Return (X, Y) of the center of cell containing provided text 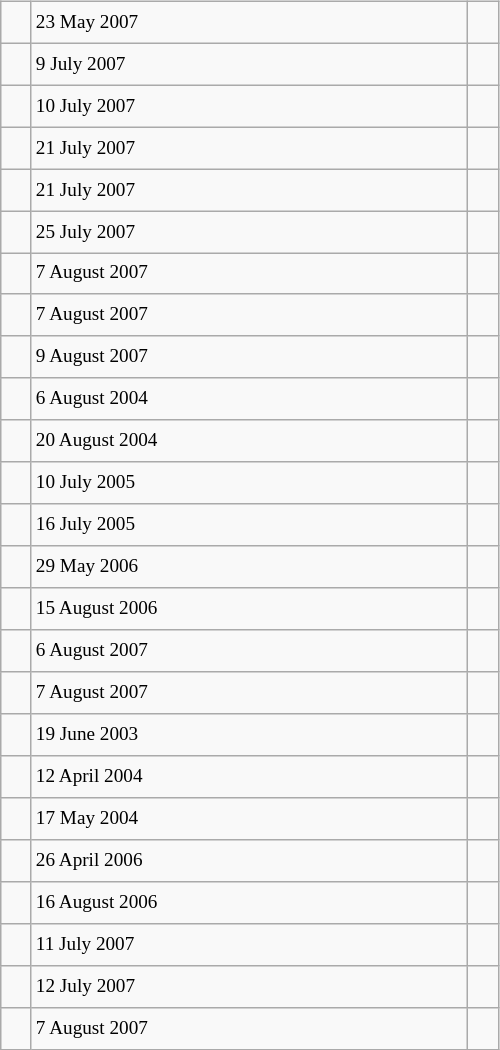
23 May 2007 (250, 22)
20 August 2004 (250, 441)
29 May 2006 (250, 567)
10 July 2005 (250, 483)
15 August 2006 (250, 609)
6 August 2007 (250, 651)
12 April 2004 (250, 777)
19 June 2003 (250, 735)
17 May 2004 (250, 819)
10 July 2007 (250, 106)
25 July 2007 (250, 232)
9 August 2007 (250, 357)
26 April 2006 (250, 861)
12 July 2007 (250, 986)
6 August 2004 (250, 399)
9 July 2007 (250, 64)
16 July 2005 (250, 525)
11 July 2007 (250, 944)
16 August 2006 (250, 902)
